From the cell containing the given text, extract its center point as [x, y] coordinate. 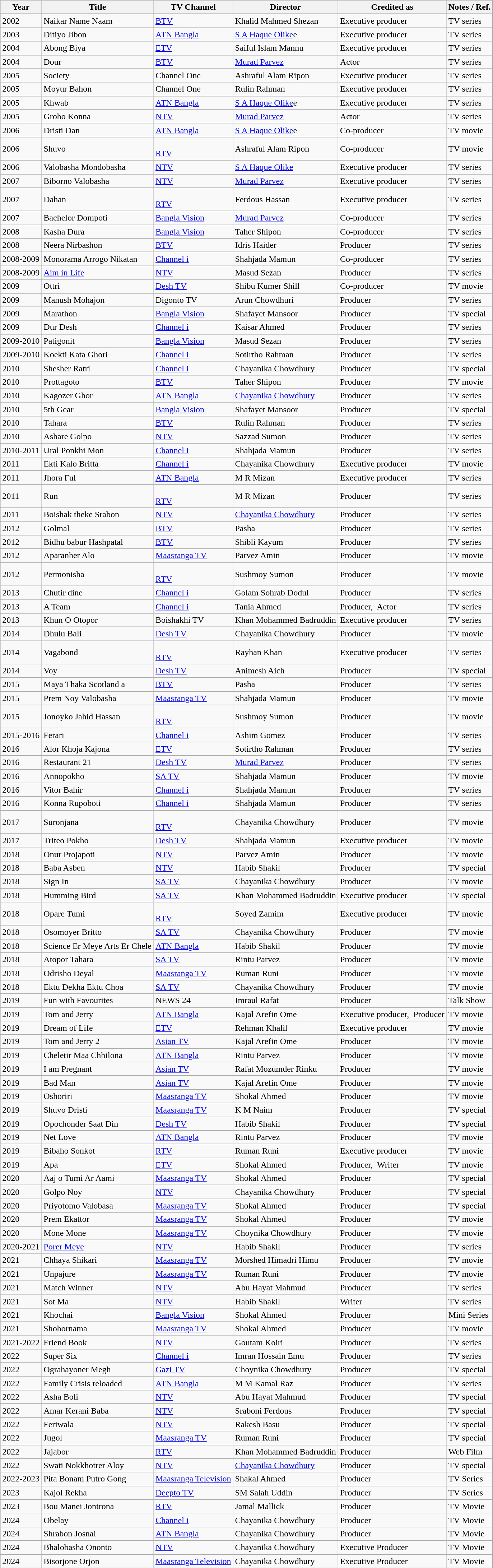
Dhulu Bali [98, 634]
Khun O Otopor [98, 620]
Tom and Jerry [98, 1014]
Dahan [98, 200]
Marathon [98, 314]
Match Winner [98, 1288]
Onur Projapoti [98, 854]
Bibaho Sonkot [98, 1151]
Groho Konna [98, 116]
Chutir dine [98, 593]
Voy [98, 671]
Prottagoto [98, 382]
Shesher Ratri [98, 368]
Golam Sohrab Dodul [285, 593]
Dour [98, 62]
Jamal Mallick [285, 1506]
Apa [98, 1165]
Manush Mohajon [98, 300]
Sot Ma [98, 1301]
TV Channel [193, 7]
S A Haque Olike [285, 167]
Ashare Golpo [98, 437]
Arun Chowdhuri [285, 300]
Koekti Kata Ghori [98, 354]
Konna Rupoboti [98, 803]
Amar Kerani Baba [98, 1411]
Goutam Koiri [285, 1342]
Pita Bonam Putro Gong [98, 1479]
Boishakhi TV [193, 620]
Ditiyo Jibon [98, 34]
Bidhu babur Hashpatal [98, 542]
Dristi Dan [98, 130]
Suronjana [98, 822]
Executive producer, Producer [392, 1014]
Ural Ponkhi Mon [98, 450]
Cheletir Maa Chhilona [98, 1055]
Oshoriri [98, 1096]
Jonoyko Jahid Hassan [98, 717]
Soyed Zamim [285, 914]
Vagabond [98, 652]
Atopor Tahara [98, 960]
Bachelor Dompoti [98, 218]
Tania Ahmed [285, 606]
Director [285, 7]
Obelay [98, 1520]
Shohornama [98, 1328]
Gazi TV [193, 1370]
Shibli Kayum [285, 542]
Writer [392, 1301]
Talk Show [470, 1001]
Web Film [470, 1452]
Moyur Bahon [98, 89]
Porer Meye [98, 1247]
Baba Asben [98, 868]
Ashim Gomez [285, 735]
Golmal [98, 528]
Ektu Dekha Ektu Choa [98, 987]
Prem Ekattor [98, 1219]
Asha Boli [98, 1397]
Digonto TV [193, 300]
Saiful Islam Mannu [285, 48]
Monorama Arrogo Nikatan [98, 259]
Notes / Ref. [470, 7]
Humming Bird [98, 895]
Imraul Rafat [285, 1001]
Jhora Ful [98, 478]
Run [98, 496]
Mone Mone [98, 1233]
Title [98, 7]
Imran Hossain Emu [285, 1356]
Year [21, 7]
Rafat Mozumder Rinku [285, 1069]
M M Kamal Raz [285, 1383]
Maya Thaka Scotland a [98, 685]
Producer, Writer [392, 1165]
Shibu Kumer Shill [285, 286]
2022-2023 [21, 1479]
Idris Haider [285, 245]
SM Salah Uddin [285, 1493]
Bhalobasha Ononto [98, 1547]
Mini Series [470, 1315]
Fun with Favourites [98, 1001]
Jugol [98, 1438]
Odrisho Deyal [98, 973]
Kagozer Ghor [98, 395]
Boishak theke Srabon [98, 515]
Opare Tumi [98, 914]
Permonisha [98, 574]
Society [98, 75]
Bad Man [98, 1082]
Shrabon Josnai [98, 1534]
Chhaya Shikari [98, 1260]
Family Crisis reloaded [98, 1383]
Ottri [98, 286]
Shuvo Dristi [98, 1110]
Dream of Life [98, 1028]
2021-2022 [21, 1342]
Alor Khoja Kajona [98, 749]
Tom and Jerry 2 [98, 1042]
Science Er Meye Arts Er Chele [98, 946]
Valobasha Mondobasha [98, 167]
Shakal Ahmed [285, 1479]
NEWS 24 [193, 1001]
Neera Nirbashon [98, 245]
Vitor Bahir [98, 790]
Aaj o Tumi Ar Aami [98, 1178]
Prem Noy Valobasha [98, 698]
Kaisar Ahmed [285, 327]
A Team [98, 606]
Shuvo [98, 149]
Priyotomo Valobasa [98, 1206]
Tahara [98, 423]
Abong Biya [98, 48]
Animesh Aich [285, 671]
Biborno Valobasha [98, 181]
Sraboni Ferdous [285, 1411]
Restaurant 21 [98, 762]
Khochai [98, 1315]
Aim in Life [98, 273]
Jajabor [98, 1452]
Credited as [392, 7]
I am Pregnant [98, 1069]
Unpajure [98, 1274]
Ferari [98, 735]
Sign In [98, 881]
2015-2016 [21, 735]
Kajol Rekha [98, 1493]
Bou Manei Jontrona [98, 1506]
Dur Desh [98, 327]
Producer, Actor [392, 606]
Aparanher Alo [98, 556]
K M Naim [285, 1110]
Patigonit [98, 341]
Swati Nokkhotrer Aloy [98, 1465]
Feriwala [98, 1424]
Rayhan Khan [285, 652]
Khalid Mahmed Shezan [285, 21]
Friend Book [98, 1342]
Net Love [98, 1137]
Rehman Khalil [285, 1028]
Ferdous Hassan [285, 200]
2020-2021 [21, 1247]
2002 [21, 21]
Rakesh Basu [285, 1424]
Deepto TV [193, 1493]
Super Six [98, 1356]
Ekti Kalo Britta [98, 464]
2003 [21, 34]
Bisorjone Orjon [98, 1561]
Ograhayoner Megh [98, 1370]
Osomoyer Britto [98, 932]
Opochonder Saat Din [98, 1124]
5th Gear [98, 409]
Golpo Noy [98, 1192]
2010-2011 [21, 450]
Triteo Pokho [98, 840]
Naikar Name Naam [98, 21]
Khwab [98, 103]
Sazzad Sumon [285, 437]
Morshed Himadri Himu [285, 1260]
Annopokho [98, 776]
Kasha Dura [98, 232]
